Scan for the cell matching the given text and deliver its [x, y] coordinate at center. 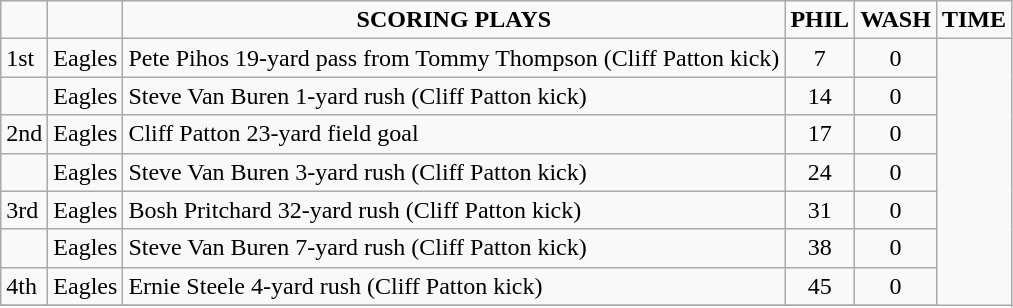
45 [820, 286]
24 [820, 172]
17 [820, 134]
31 [820, 210]
7 [820, 58]
SCORING PLAYS [454, 20]
Steve Van Buren 7-yard rush (Cliff Patton kick) [454, 248]
TIME [974, 20]
PHIL [820, 20]
14 [820, 96]
2nd [24, 134]
Steve Van Buren 3-yard rush (Cliff Patton kick) [454, 172]
3rd [24, 210]
1st [24, 58]
4th [24, 286]
Cliff Patton 23-yard field goal [454, 134]
WASH [896, 20]
Ernie Steele 4-yard rush (Cliff Patton kick) [454, 286]
Pete Pihos 19-yard pass from Tommy Thompson (Cliff Patton kick) [454, 58]
Bosh Pritchard 32-yard rush (Cliff Patton kick) [454, 210]
Steve Van Buren 1-yard rush (Cliff Patton kick) [454, 96]
38 [820, 248]
